Determine the [x, y] coordinate at the center of the cell enclosing the given text.  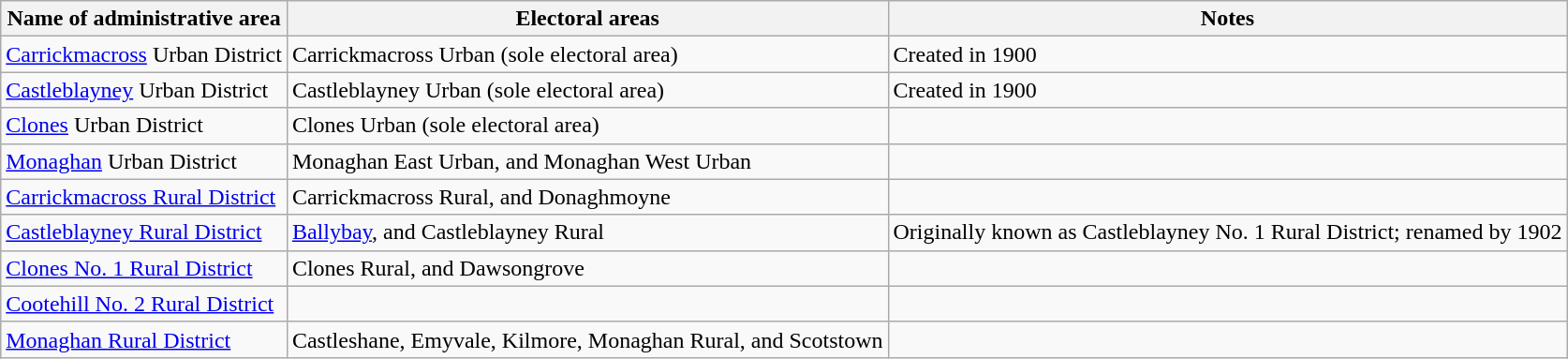
Castleshane, Emyvale, Kilmore, Monaghan Rural, and Scotstown [587, 339]
Clones Urban (sole electoral area) [587, 126]
Name of administrative area [144, 19]
Clones No. 1 Rural District [144, 268]
Carrickmacross Rural, and Donaghmoyne [587, 197]
Notes [1227, 19]
Cootehill No. 2 Rural District [144, 304]
Electoral areas [587, 19]
Castleblayney Urban (sole electoral area) [587, 90]
Carrickmacross Urban (sole electoral area) [587, 54]
Clones Urban District [144, 126]
Ballybay, and Castleblayney Rural [587, 232]
Castleblayney Urban District [144, 90]
Carrickmacross Urban District [144, 54]
Originally known as Castleblayney No. 1 Rural District; renamed by 1902 [1227, 232]
Monaghan East Urban, and Monaghan West Urban [587, 161]
Castleblayney Rural District [144, 232]
Monaghan Rural District [144, 339]
Clones Rural, and Dawsongrove [587, 268]
Monaghan Urban District [144, 161]
Carrickmacross Rural District [144, 197]
